From the cell containing the given text, extract its center point as [x, y] coordinate. 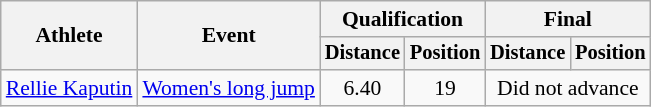
Athlete [70, 36]
Final [568, 19]
Qualification [402, 19]
6.40 [362, 88]
Event [228, 36]
Women's long jump [228, 88]
19 [445, 88]
Rellie Kaputin [70, 88]
Did not advance [568, 88]
